Capture the cell that displays the provided text and extract its [x, y] central coordinate. 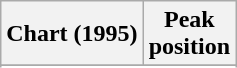
Chart (1995) [72, 34]
Peakposition [189, 34]
